Find where the given text appears and provide that cell's center as (X, Y) coordinate. 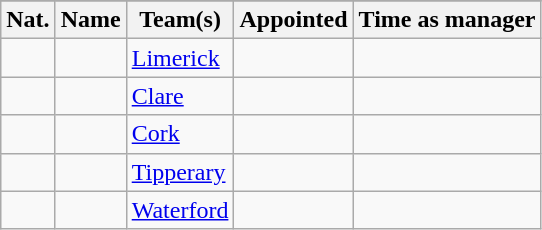
Tipperary (180, 172)
Waterford (180, 210)
Nat. (28, 20)
Cork (180, 134)
Appointed (294, 20)
Team(s) (180, 20)
Limerick (180, 58)
Clare (180, 96)
Time as manager (447, 20)
Name (90, 20)
